Extract the (X, Y) coordinate from the center of the cell holding the provided text.  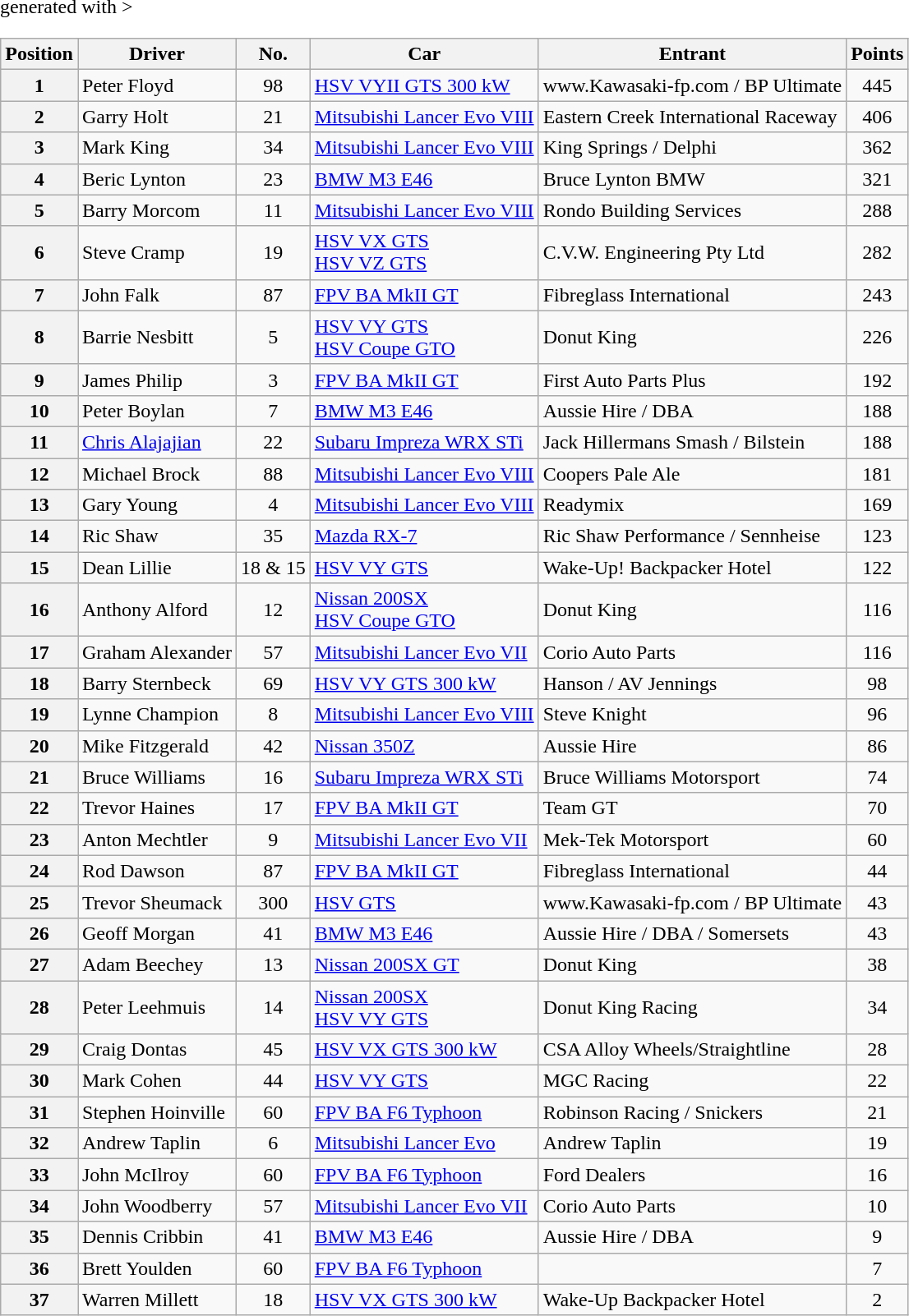
Aussie Hire / DBA / Somersets (692, 933)
Driver (156, 54)
243 (878, 295)
18 & 15 (273, 568)
Rondo Building Services (692, 210)
36 (39, 1268)
Barry Morcom (156, 210)
192 (878, 380)
Coopers Pale Ale (692, 474)
Points (878, 54)
First Auto Parts Plus (692, 380)
Car (424, 54)
Dennis Cribbin (156, 1237)
Garry Holt (156, 117)
John McIlroy (156, 1175)
Graham Alexander (156, 652)
282 (878, 253)
C.V.W. Engineering Pty Ltd (692, 253)
445 (878, 85)
Barry Sternbeck (156, 683)
33 (39, 1175)
Mek-Tek Motorsport (692, 840)
362 (878, 148)
HSV GTS (424, 902)
Geoff Morgan (156, 933)
69 (273, 683)
42 (273, 746)
406 (878, 117)
Ric Shaw (156, 536)
Peter Boylan (156, 411)
Dean Lillie (156, 568)
Hanson / AV Jennings (692, 683)
Barrie Nesbitt (156, 337)
HSV VYII GTS 300 kW (424, 85)
74 (878, 777)
Entrant (692, 54)
Steve Cramp (156, 253)
24 (39, 871)
Position (39, 54)
26 (39, 933)
300 (273, 902)
88 (273, 474)
Anthony Alford (156, 610)
Eastern Creek International Raceway (692, 117)
96 (878, 715)
Mitsubishi Lancer Evo (424, 1143)
James Philip (156, 380)
John Woodberry (156, 1206)
31 (39, 1112)
Lynne Champion (156, 715)
70 (878, 808)
37 (39, 1300)
Mark Cohen (156, 1081)
86 (878, 746)
Bruce Lynton BMW (692, 179)
Wake-Up! Backpacker Hotel (692, 568)
Brett Youlden (156, 1268)
Donut King Racing (692, 1007)
Ford Dealers (692, 1175)
Bruce Williams Motorsport (692, 777)
King Springs / Delphi (692, 148)
321 (878, 179)
No. (273, 54)
30 (39, 1081)
45 (273, 1050)
20 (39, 746)
John Falk (156, 295)
Stephen Hoinville (156, 1112)
Rod Dawson (156, 871)
CSA Alloy Wheels/Straightline (692, 1050)
Michael Brock (156, 474)
Jack Hillermans Smash / Bilstein (692, 442)
122 (878, 568)
Warren Millett (156, 1300)
Peter Leehmuis (156, 1007)
123 (878, 536)
15 (39, 568)
Gary Young (156, 505)
HSV VY GTS 300 kW (424, 683)
HSV VX GTS HSV VZ GTS (424, 253)
181 (878, 474)
Mike Fitzgerald (156, 746)
Chris Alajajian (156, 442)
32 (39, 1143)
Wake-Up Backpacker Hotel (692, 1300)
226 (878, 337)
Steve Knight (692, 715)
169 (878, 505)
Nissan 350Z (424, 746)
Adam Beechey (156, 964)
1 (39, 85)
Nissan 200SX HSV Coupe GTO (424, 610)
Trevor Haines (156, 808)
MGC Racing (692, 1081)
Readymix (692, 505)
Robinson Racing / Snickers (692, 1112)
29 (39, 1050)
Beric Lynton (156, 179)
288 (878, 210)
Nissan 200SX GT (424, 964)
Aussie Hire (692, 746)
Craig Dontas (156, 1050)
Ric Shaw Performance / Sennheise (692, 536)
Mazda RX-7 (424, 536)
Peter Floyd (156, 85)
Mark King (156, 148)
27 (39, 964)
HSV VY GTS HSV Coupe GTO (424, 337)
Anton Mechtler (156, 840)
Trevor Sheumack (156, 902)
25 (39, 902)
Team GT (692, 808)
Bruce Williams (156, 777)
Nissan 200SX HSV VY GTS (424, 1007)
38 (878, 964)
